Search for the cell housing the specified text and yield its [X, Y] center coordinate. 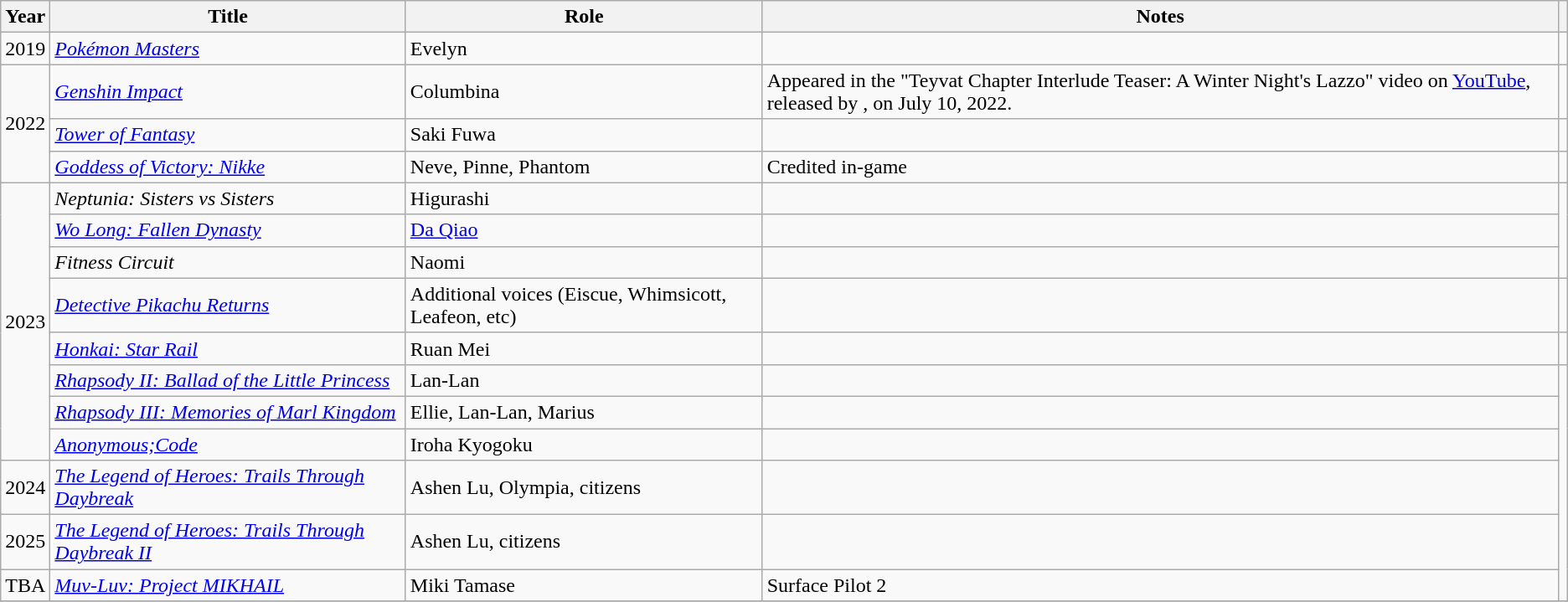
Ashen Lu, citizens [584, 543]
Higurashi [584, 198]
Evelyn [584, 49]
Credited in-game [1160, 167]
The Legend of Heroes: Trails Through Daybreak II [228, 543]
2023 [25, 322]
Ashen Lu, Olympia, citizens [584, 487]
Ruan Mei [584, 348]
2022 [25, 124]
Year [25, 17]
Pokémon Masters [228, 49]
Iroha Kyogoku [584, 445]
TBA [25, 585]
Wo Long: Fallen Dynasty [228, 230]
Rhapsody II: Ballad of the Little Princess [228, 380]
Muv-Luv: Project MIKHAIL [228, 585]
Detective Pikachu Returns [228, 305]
Saki Fuwa [584, 135]
Fitness Circuit [228, 262]
Additional voices (Eiscue, Whimsicott, Leafeon, etc) [584, 305]
2025 [25, 543]
Columbina [584, 92]
Surface Pilot 2 [1160, 585]
Notes [1160, 17]
Rhapsody III: Memories of Marl Kingdom [228, 412]
Appeared in the "Teyvat Chapter Interlude Teaser: A Winter Night's Lazzo" video on YouTube, released by , on July 10, 2022. [1160, 92]
Neptunia: Sisters vs Sisters [228, 198]
2019 [25, 49]
Miki Tamase [584, 585]
Naomi [584, 262]
Role [584, 17]
Anonymous;Code [228, 445]
Neve, Pinne, Phantom [584, 167]
2024 [25, 487]
Goddess of Victory: Nikke [228, 167]
Genshin Impact [228, 92]
Lan-Lan [584, 380]
Honkai: Star Rail [228, 348]
The Legend of Heroes: Trails Through Daybreak [228, 487]
Title [228, 17]
Tower of Fantasy [228, 135]
Ellie, Lan-Lan, Marius [584, 412]
Da Qiao [584, 230]
